Scan for the cell matching the given text and deliver its (X, Y) coordinate at center. 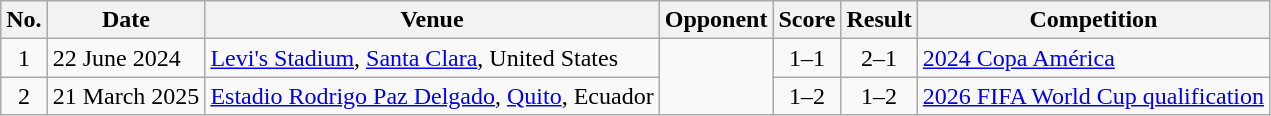
Levi's Stadium, Santa Clara, United States (432, 58)
2026 FIFA World Cup qualification (1093, 96)
No. (24, 20)
2 (24, 96)
Estadio Rodrigo Paz Delgado, Quito, Ecuador (432, 96)
Opponent (716, 20)
Venue (432, 20)
22 June 2024 (126, 58)
Result (879, 20)
Score (807, 20)
2024 Copa América (1093, 58)
1 (24, 58)
Competition (1093, 20)
2–1 (879, 58)
21 March 2025 (126, 96)
Date (126, 20)
1–1 (807, 58)
